Provide the (X, Y) coordinate of the cell's center where the given text is located.  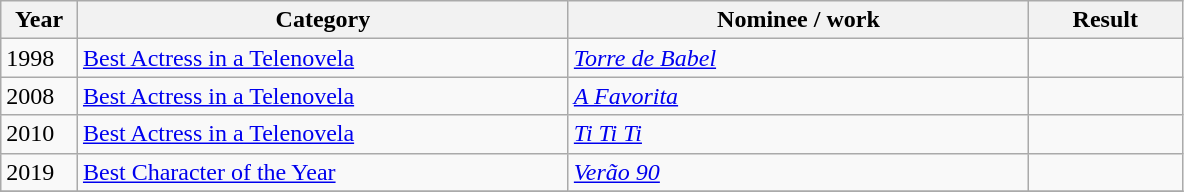
2010 (40, 134)
Category (322, 20)
Result (1106, 20)
1998 (40, 58)
A Favorita (798, 96)
Year (40, 20)
Torre de Babel (798, 58)
Nominee / work (798, 20)
Ti Ti Ti (798, 134)
2008 (40, 96)
2019 (40, 172)
Verão 90 (798, 172)
Best Character of the Year (322, 172)
